Locate the cell with the specified text and output its [x, y] center coordinate. 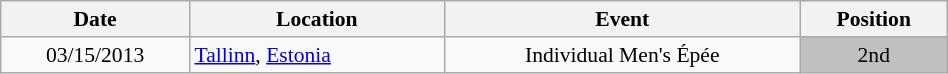
Event [622, 19]
Tallinn, Estonia [316, 55]
Location [316, 19]
Position [874, 19]
2nd [874, 55]
Date [96, 19]
03/15/2013 [96, 55]
Individual Men's Épée [622, 55]
